Extract the (X, Y) coordinate from the center of the cell holding the provided text.  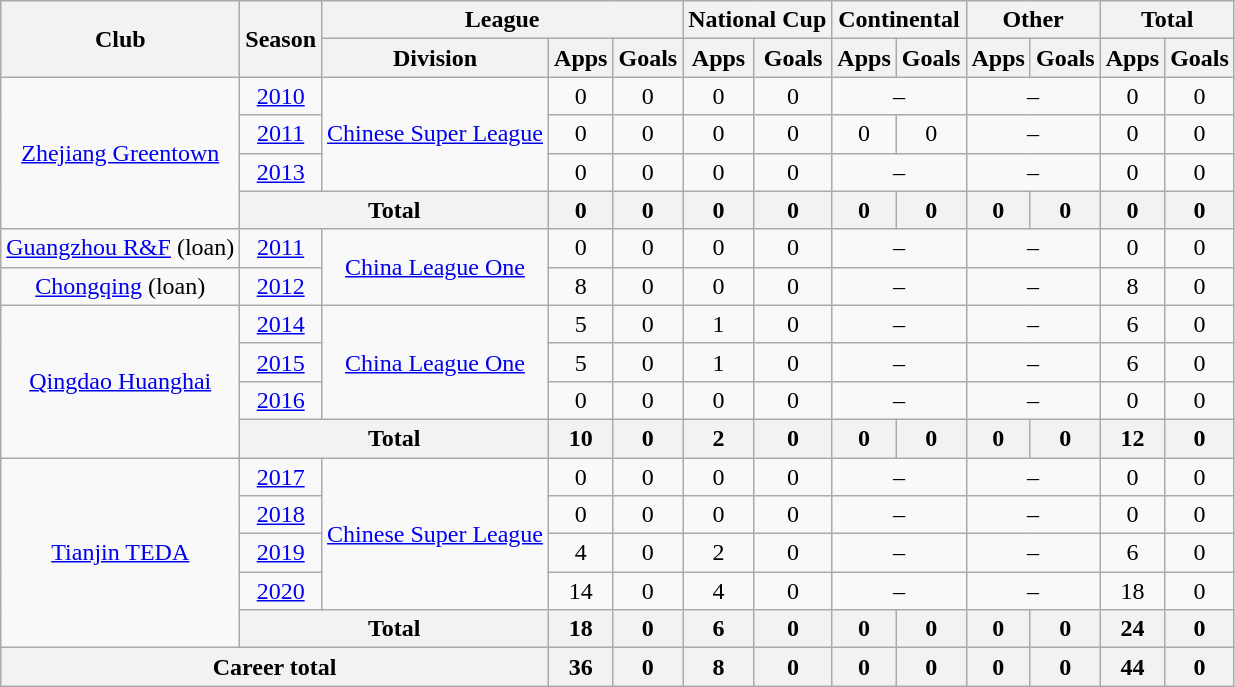
2017 (281, 477)
36 (581, 667)
Other (1033, 20)
2018 (281, 515)
44 (1132, 667)
Tianjin TEDA (120, 553)
Club (120, 39)
2020 (281, 591)
14 (581, 591)
Division (436, 58)
10 (581, 438)
2013 (281, 172)
League (502, 20)
2012 (281, 286)
2015 (281, 362)
2014 (281, 324)
2010 (281, 96)
Zhejiang Greentown (120, 153)
2016 (281, 400)
Career total (275, 667)
Guangzhou R&F (loan) (120, 248)
24 (1132, 629)
Season (281, 39)
12 (1132, 438)
Continental (899, 20)
Qingdao Huanghai (120, 381)
National Cup (758, 20)
Chongqing (loan) (120, 286)
2019 (281, 553)
